Capture the cell that displays the provided text and extract its (x, y) central coordinate. 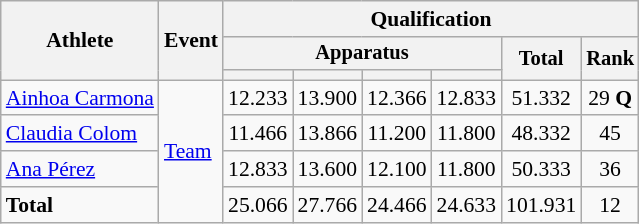
12.233 (258, 98)
24.466 (396, 205)
Ainhoa Carmona (80, 98)
12.366 (396, 98)
36 (610, 169)
12 (610, 205)
Rank (610, 58)
Apparatus (362, 54)
Qualification (431, 19)
13.900 (328, 98)
Athlete (80, 40)
25.066 (258, 205)
45 (610, 134)
Claudia Colom (80, 134)
24.633 (466, 205)
13.600 (328, 169)
13.866 (328, 134)
29 Q (610, 98)
12.100 (396, 169)
Team (191, 151)
101.931 (541, 205)
51.332 (541, 98)
50.333 (541, 169)
Event (191, 40)
48.332 (541, 134)
27.766 (328, 205)
11.466 (258, 134)
Ana Pérez (80, 169)
11.200 (396, 134)
